Return the [X, Y] coordinate for the center point of the cell that contains the specified text.  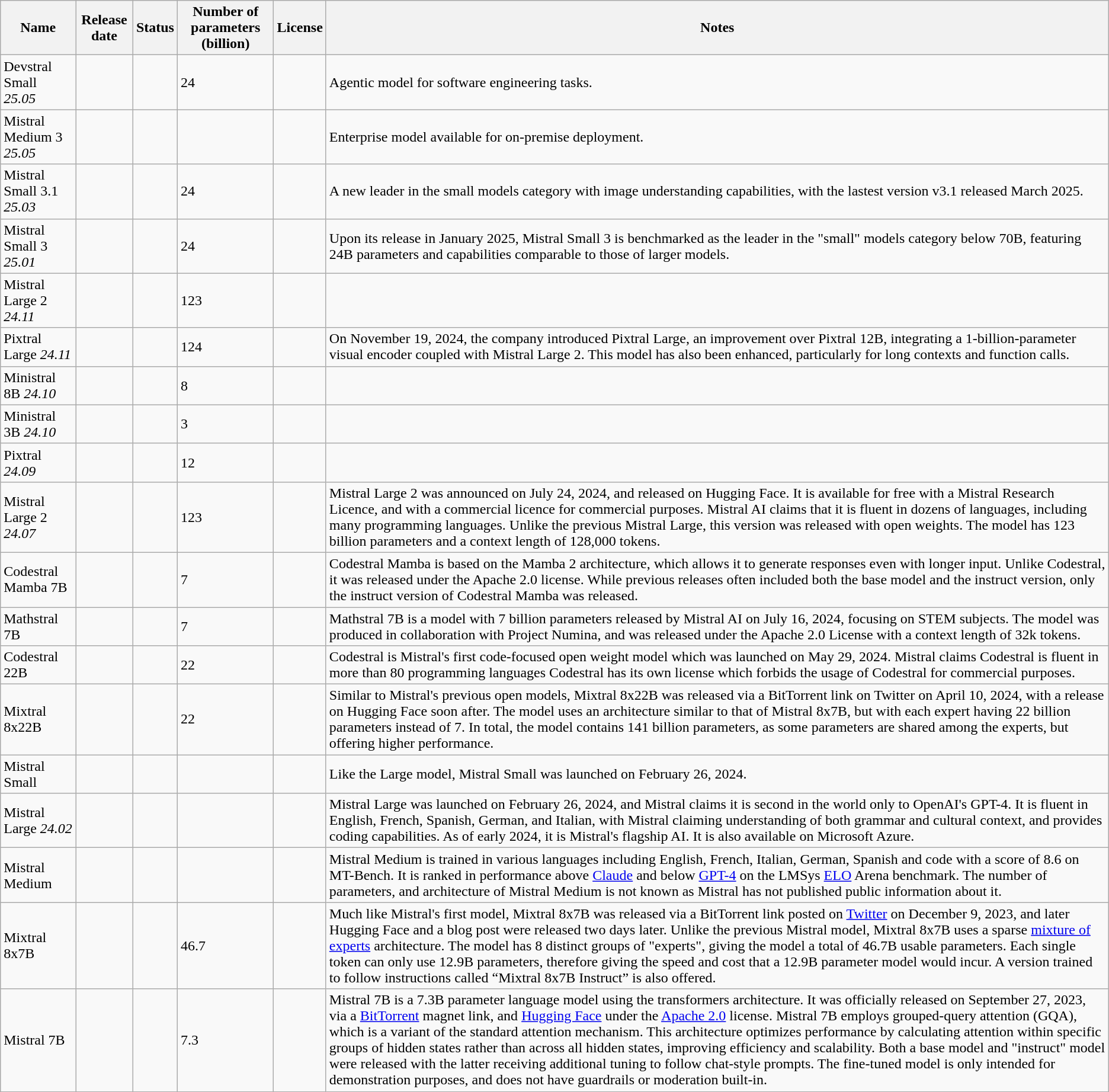
Mistral Large 2 24.11 [38, 300]
Mistral Small [38, 774]
Mistral Small 3 25.01 [38, 246]
Name [38, 28]
Mathstral 7B [38, 626]
Notes [717, 28]
Mixtral 8x7B [38, 946]
A new leader in the small models category with image understanding capabilities, with the lastest version v3.1 released March 2025. [717, 191]
Mistral 7B [38, 1040]
Status [155, 28]
Mixtral 8x22B [38, 719]
Enterprise model available for on-premise deployment. [717, 137]
Pixtral 24.09 [38, 462]
Like the Large model, Mistral Small was launched on February 26, 2024. [717, 774]
Mistral Medium 3 25.05 [38, 137]
7.3 [225, 1040]
Codestral Mamba 7B [38, 579]
Devstral Small 25.05 [38, 82]
12 [225, 462]
Mistral Medium [38, 875]
Release date [104, 28]
Mistral Small 3.1 25.03 [38, 191]
License [300, 28]
124 [225, 347]
8 [225, 385]
Agentic model for software engineering tasks. [717, 82]
3 [225, 424]
46.7 [225, 946]
Codestral 22B [38, 665]
Mistral Large 2 24.07 [38, 517]
Ministral 8B 24.10 [38, 385]
Number of parameters (billion) [225, 28]
Ministral 3B 24.10 [38, 424]
Mistral Large 24.02 [38, 821]
Pixtral Large 24.11 [38, 347]
